Capture the cell that displays the provided text and extract its [X, Y] central coordinate. 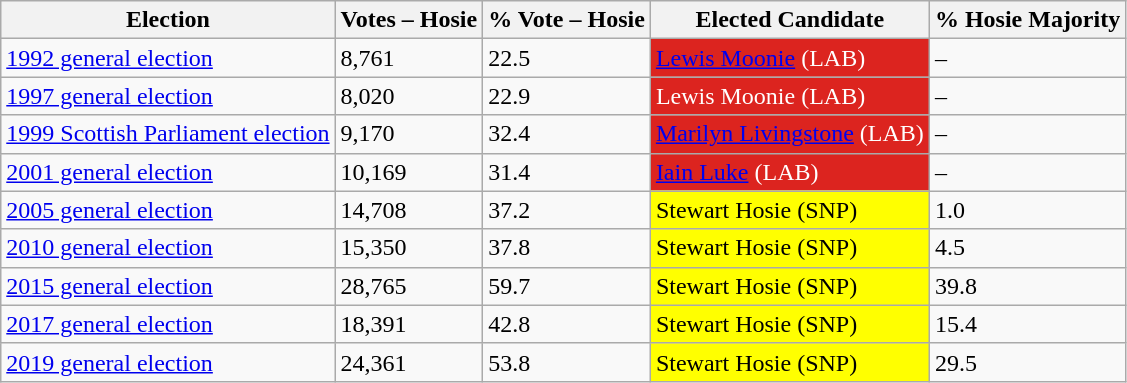
% Hosie Majority [1027, 20]
37.2 [567, 210]
28,765 [409, 286]
15.4 [1027, 324]
2005 general election [168, 210]
10,169 [409, 172]
9,170 [409, 134]
1997 general election [168, 96]
1992 general election [168, 58]
53.8 [567, 362]
14,708 [409, 210]
Marilyn Livingstone (LAB) [790, 134]
1999 Scottish Parliament election [168, 134]
1.0 [1027, 210]
2001 general election [168, 172]
15,350 [409, 248]
2019 general election [168, 362]
32.4 [567, 134]
% Vote – Hosie [567, 20]
8,761 [409, 58]
22.9 [567, 96]
37.8 [567, 248]
Elected Candidate [790, 20]
Election [168, 20]
42.8 [567, 324]
24,361 [409, 362]
31.4 [567, 172]
Votes – Hosie [409, 20]
29.5 [1027, 362]
8,020 [409, 96]
Iain Luke (LAB) [790, 172]
18,391 [409, 324]
39.8 [1027, 286]
59.7 [567, 286]
4.5 [1027, 248]
2015 general election [168, 286]
2017 general election [168, 324]
22.5 [567, 58]
2010 general election [168, 248]
